Capture the cell that displays the provided text and extract its [X, Y] central coordinate. 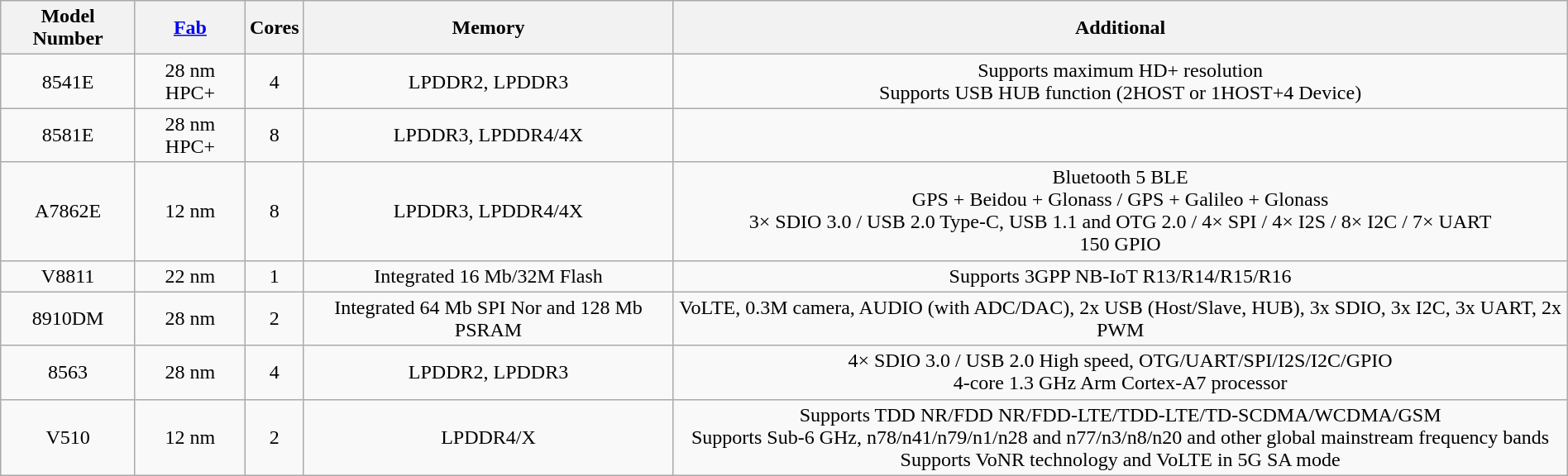
Memory [488, 28]
V510 [68, 437]
VoLTE, 0.3M camera, AUDIO (with ADC/DAC), 2x USB (Host/Slave, HUB), 3x SDIO, 3x I2C, 3x UART, 2x PWM [1120, 319]
A7862E [68, 212]
Supports maximum HD+ resolutionSupports USB HUB function (2HOST or 1HOST+4 Device) [1120, 81]
Fab [190, 28]
8541E [68, 81]
Integrated 64 Mb SPI Nor and 128 Mb PSRAM [488, 319]
Supports 3GPP NB-IoT R13/R14/R15/R16 [1120, 276]
Integrated 16 Mb/32M Flash [488, 276]
4× SDIO 3.0 / USB 2.0 High speed, OTG/UART/SPI/I2S/I2C/GPIO4-core 1.3 GHz Arm Cortex-A7 processor [1120, 372]
22 nm [190, 276]
Model Number [68, 28]
Additional [1120, 28]
8581E [68, 136]
1 [275, 276]
8563 [68, 372]
8910DM [68, 319]
LPDDR4/X [488, 437]
V8811 [68, 276]
Cores [275, 28]
